Detect which cell encompasses the target text, then output its (x, y) center coordinate. 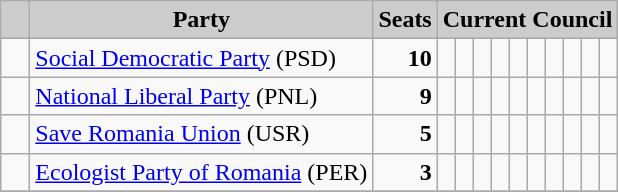
10 (405, 58)
National Liberal Party (PNL) (202, 96)
5 (405, 134)
Seats (405, 20)
9 (405, 96)
Current Council (528, 20)
Party (202, 20)
Ecologist Party of Romania (PER) (202, 172)
3 (405, 172)
Social Democratic Party (PSD) (202, 58)
Save Romania Union (USR) (202, 134)
